Find where the given text appears and provide that cell's center as (x, y) coordinate. 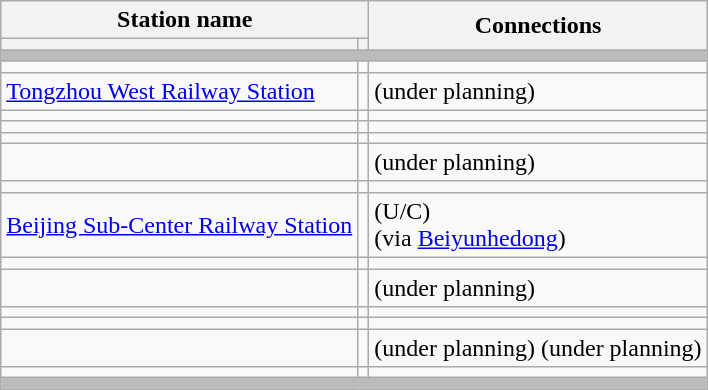
Beijing Sub-Center Railway Station (180, 224)
(U/C) (via Beiyunhedong) (538, 224)
Station name (185, 20)
Tongzhou West Railway Station (180, 91)
(under planning) (under planning) (538, 348)
Connections (538, 26)
